Search for the cell housing the specified text and yield its [X, Y] center coordinate. 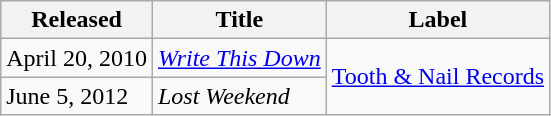
Title [239, 20]
Write This Down [239, 58]
Label [438, 20]
Released [77, 20]
Tooth & Nail Records [438, 77]
June 5, 2012 [77, 96]
April 20, 2010 [77, 58]
Lost Weekend [239, 96]
